Return [x, y] of the center of cell containing provided text 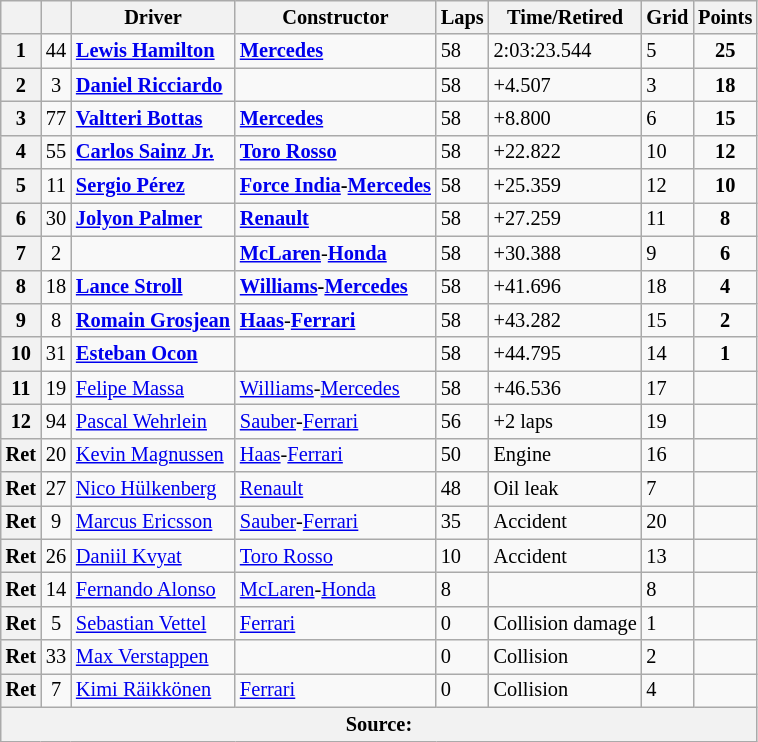
Felipe Massa [153, 388]
44 [56, 51]
Marcus Ericsson [153, 522]
Esteban Ocon [153, 354]
26 [56, 556]
Kevin Magnussen [153, 455]
Collision damage [566, 623]
27 [56, 489]
56 [462, 421]
Max Verstappen [153, 657]
Kimi Räikkönen [153, 690]
Romain Grosjean [153, 320]
Lewis Hamilton [153, 51]
+44.795 [566, 354]
+41.696 [566, 287]
17 [668, 388]
2:03:23.544 [566, 51]
35 [462, 522]
Engine [566, 455]
+30.388 [566, 253]
+27.259 [566, 219]
Points [725, 17]
+22.822 [566, 152]
94 [56, 421]
Nico Hülkenberg [153, 489]
Jolyon Palmer [153, 219]
Source: [379, 724]
+25.359 [566, 186]
13 [668, 556]
Lance Stroll [153, 287]
Daniil Kvyat [153, 556]
30 [56, 219]
Fernando Alonso [153, 589]
Oil leak [566, 489]
Driver [153, 17]
Sebastian Vettel [153, 623]
77 [56, 118]
50 [462, 455]
31 [56, 354]
Force India-Mercedes [336, 186]
Grid [668, 17]
Carlos Sainz Jr. [153, 152]
25 [725, 51]
Pascal Wehrlein [153, 421]
Daniel Ricciardo [153, 85]
Time/Retired [566, 17]
33 [56, 657]
+46.536 [566, 388]
Valtteri Bottas [153, 118]
+43.282 [566, 320]
48 [462, 489]
Sergio Pérez [153, 186]
+2 laps [566, 421]
+4.507 [566, 85]
16 [668, 455]
Constructor [336, 17]
Laps [462, 17]
55 [56, 152]
+8.800 [566, 118]
